Find where the given text appears and provide that cell's center as [X, Y] coordinate. 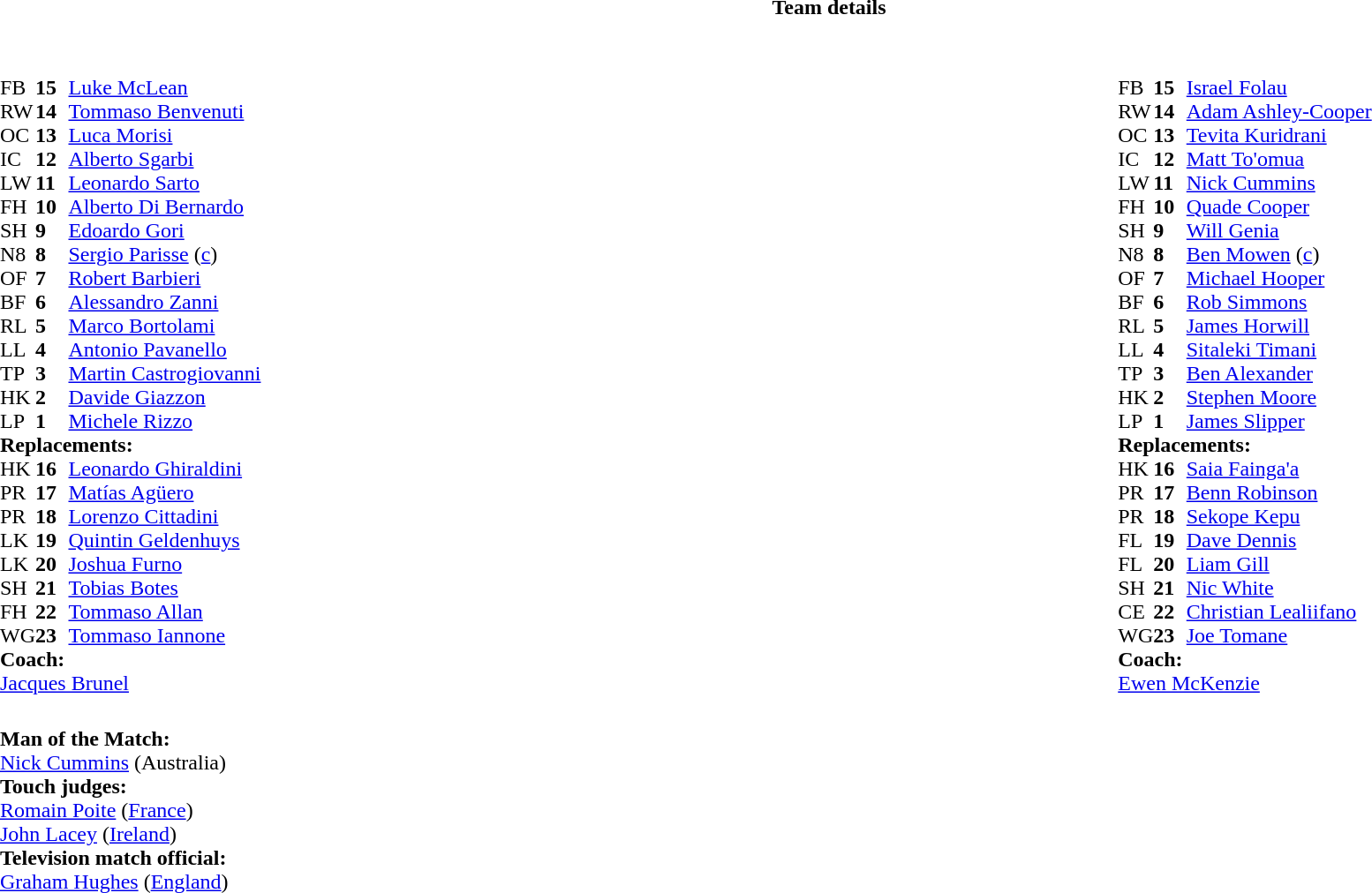
Sitaleki Timani [1279, 349]
Matt To'omua [1279, 159]
James Slipper [1279, 422]
Lorenzo Cittadini [164, 517]
Benn Robinson [1279, 492]
Quintin Geldenhuys [164, 540]
Nic White [1279, 588]
Ben Alexander [1279, 374]
Michele Rizzo [164, 422]
Alberto Di Bernardo [164, 206]
Davide Giazzon [164, 397]
Marco Bortolami [164, 326]
Matías Agüero [164, 492]
Quade Cooper [1279, 206]
Antonio Pavanello [164, 349]
Nick Cummins [1279, 184]
Leonardo Sarto [164, 184]
Stephen Moore [1279, 397]
Jacques Brunel [131, 683]
Ben Mowen (c) [1279, 254]
Liam Gill [1279, 565]
Luke McLean [164, 88]
Saia Fainga'a [1279, 469]
Tommaso Allan [164, 612]
Alessandro Zanni [164, 302]
Dave Dennis [1279, 540]
Will Genia [1279, 231]
Adam Ashley-Cooper [1279, 111]
Alberto Sgarbi [164, 159]
Rob Simmons [1279, 302]
Christian Lealiifano [1279, 612]
Joshua Furno [164, 565]
Michael Hooper [1279, 279]
Sergio Parisse (c) [164, 254]
Robert Barbieri [164, 279]
Israel Folau [1279, 88]
Ewen McKenzie [1245, 683]
CE [1135, 612]
Sekope Kepu [1279, 517]
Martin Castrogiovanni [164, 374]
James Horwill [1279, 326]
Joe Tomane [1279, 635]
Tobias Botes [164, 588]
Tommaso Iannone [164, 635]
Tommaso Benvenuti [164, 111]
Tevita Kuridrani [1279, 136]
Luca Morisi [164, 136]
Edoardo Gori [164, 231]
Leonardo Ghiraldini [164, 469]
